Locate the cell with the specified text and output its (x, y) center coordinate. 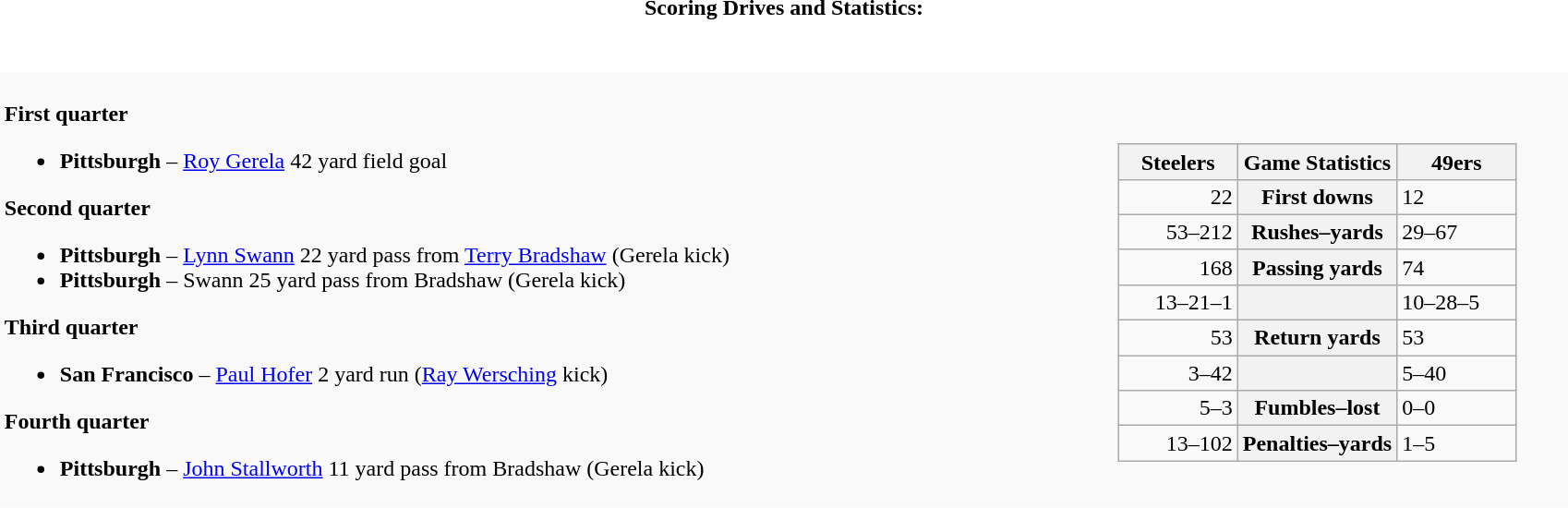
10–28–5 (1457, 302)
Penalties–yards (1317, 443)
0–0 (1457, 408)
Fumbles–lost (1317, 408)
Return yards (1317, 338)
3–42 (1178, 373)
168 (1178, 267)
5–3 (1178, 408)
74 (1457, 267)
13–21–1 (1178, 302)
Passing yards (1317, 267)
5–40 (1457, 373)
53–212 (1178, 232)
Rushes–yards (1317, 232)
29–67 (1457, 232)
49ers (1457, 162)
12 (1457, 197)
Game Statistics (1317, 162)
13–102 (1178, 443)
First downs (1317, 197)
1–5 (1457, 443)
22 (1178, 197)
Steelers (1178, 162)
